Determine the [X, Y] coordinate at the center of the cell enclosing the given text.  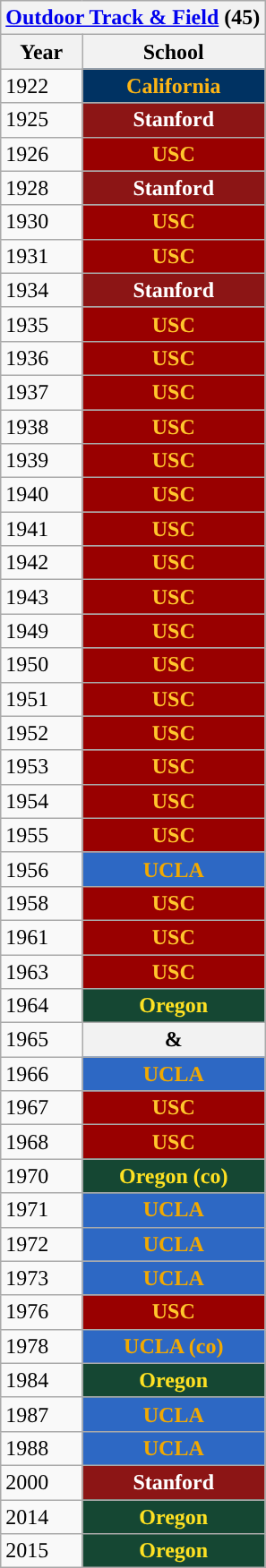
1973 [41, 1278]
1955 [41, 835]
1956 [41, 869]
1952 [41, 733]
1964 [41, 1006]
1941 [41, 529]
Year [41, 52]
1987 [41, 1414]
California [174, 86]
1949 [41, 631]
2015 [41, 1551]
1930 [41, 222]
Oregon (co) [174, 1176]
1972 [41, 1244]
1978 [41, 1346]
1968 [41, 1142]
1928 [41, 188]
1963 [41, 971]
1958 [41, 903]
1940 [41, 495]
1938 [41, 427]
1936 [41, 358]
1925 [41, 120]
1926 [41, 154]
Outdoor Track & Field (45) [133, 18]
1937 [41, 392]
1935 [41, 324]
1939 [41, 461]
2000 [41, 1482]
1961 [41, 937]
1976 [41, 1312]
1970 [41, 1176]
1931 [41, 256]
2014 [41, 1517]
1953 [41, 767]
1967 [41, 1108]
& [174, 1040]
1951 [41, 699]
UCLA (co) [174, 1346]
1965 [41, 1040]
1971 [41, 1210]
School [174, 52]
1934 [41, 290]
1942 [41, 563]
1954 [41, 801]
1984 [41, 1380]
1966 [41, 1074]
1943 [41, 597]
1988 [41, 1448]
1922 [41, 86]
1950 [41, 665]
